Capture the cell that displays the provided text and extract its (x, y) central coordinate. 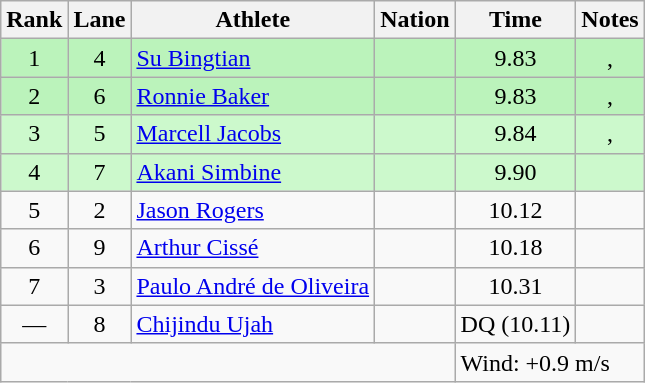
Athlete (253, 20)
Notes (610, 20)
Nation (415, 20)
Arthur Cissé (253, 248)
DQ (10.11) (516, 324)
Wind: +0.9 m/s (550, 362)
Time (516, 20)
Su Bingtian (253, 58)
— (34, 324)
8 (100, 324)
9 (100, 248)
Rank (34, 20)
Jason Rogers (253, 210)
Lane (100, 20)
Ronnie Baker (253, 96)
Chijindu Ujah (253, 324)
Akani Simbine (253, 172)
10.12 (516, 210)
10.31 (516, 286)
Paulo André de Oliveira (253, 286)
10.18 (516, 248)
9.84 (516, 134)
1 (34, 58)
9.90 (516, 172)
Marcell Jacobs (253, 134)
